Locate the cell with the specified text and output its [x, y] center coordinate. 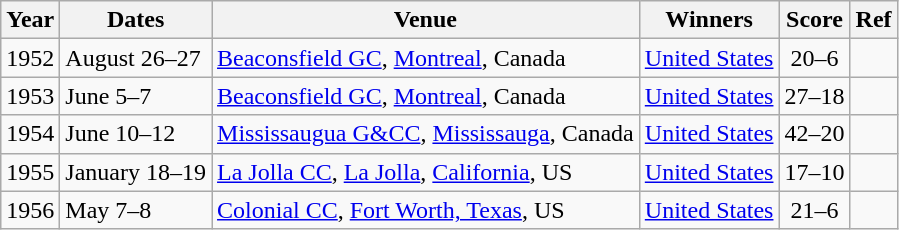
Year [30, 20]
27–18 [814, 96]
August 26–27 [136, 58]
Mississaugua G&CC, Mississauga, Canada [426, 134]
Score [814, 20]
June 10–12 [136, 134]
21–6 [814, 210]
May 7–8 [136, 210]
1954 [30, 134]
June 5–7 [136, 96]
Dates [136, 20]
La Jolla CC, La Jolla, California, US [426, 172]
January 18–19 [136, 172]
1955 [30, 172]
17–10 [814, 172]
Ref [874, 20]
1956 [30, 210]
Colonial CC, Fort Worth, Texas, US [426, 210]
42–20 [814, 134]
1952 [30, 58]
Winners [709, 20]
1953 [30, 96]
Venue [426, 20]
20–6 [814, 58]
